From the cell containing the given text, extract its center point as (X, Y) coordinate. 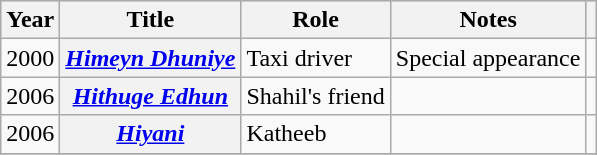
Special appearance (488, 58)
Notes (488, 20)
Hithuge Edhun (150, 96)
2000 (30, 58)
Role (316, 20)
Shahil's friend (316, 96)
Taxi driver (316, 58)
Himeyn Dhuniye (150, 58)
Year (30, 20)
Katheeb (316, 134)
Title (150, 20)
Hiyani (150, 134)
